Identify which cell holds the provided text, then report its [x, y] central coordinate. 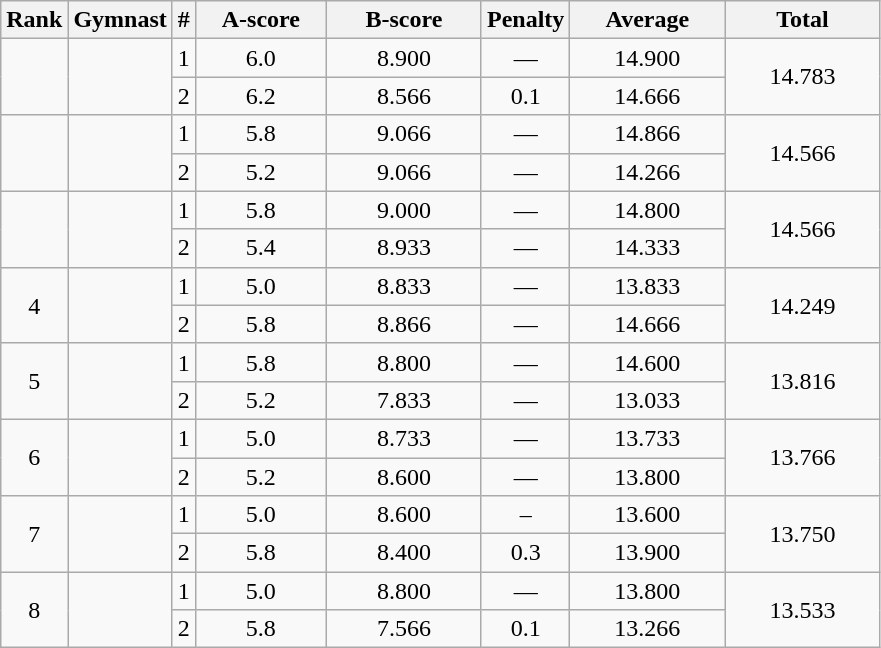
14.900 [648, 58]
8.833 [404, 286]
5.4 [260, 248]
8.400 [404, 553]
13.750 [802, 534]
14.333 [648, 248]
13.816 [802, 381]
Gymnast [120, 20]
14.266 [648, 172]
Rank [34, 20]
13.266 [648, 629]
B-score [404, 20]
6.2 [260, 96]
0.3 [525, 553]
13.766 [802, 457]
14.866 [648, 134]
8.866 [404, 324]
14.783 [802, 77]
4 [34, 305]
8.566 [404, 96]
13.600 [648, 515]
– [525, 515]
7 [34, 534]
5 [34, 381]
6.0 [260, 58]
13.033 [648, 400]
14.249 [802, 305]
13.533 [802, 610]
8.733 [404, 438]
Penalty [525, 20]
14.600 [648, 362]
7.566 [404, 629]
13.733 [648, 438]
A-score [260, 20]
8 [34, 610]
Total [802, 20]
13.833 [648, 286]
8.900 [404, 58]
Average [648, 20]
9.000 [404, 210]
13.900 [648, 553]
# [184, 20]
6 [34, 457]
14.800 [648, 210]
8.933 [404, 248]
7.833 [404, 400]
